Find where the given text appears and provide that cell's center as (X, Y) coordinate. 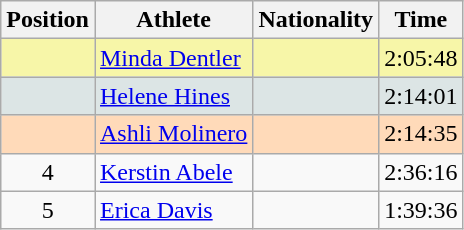
Position (48, 20)
Kerstin Abele (173, 172)
Athlete (173, 20)
2:05:48 (421, 58)
Erica Davis (173, 210)
4 (48, 172)
Ashli Molinero (173, 134)
Time (421, 20)
2:14:35 (421, 134)
Nationality (316, 20)
Minda Dentler (173, 58)
Helene Hines (173, 96)
5 (48, 210)
1:39:36 (421, 210)
2:36:16 (421, 172)
2:14:01 (421, 96)
